Identify which cell holds the provided text, then report its (x, y) central coordinate. 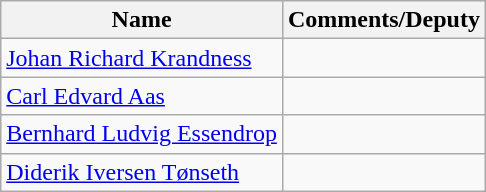
Bernhard Ludvig Essendrop (142, 134)
Name (142, 20)
Johan Richard Krandness (142, 58)
Carl Edvard Aas (142, 96)
Diderik Iversen Tønseth (142, 172)
Comments/Deputy (384, 20)
